Scan for the cell matching the given text and deliver its (x, y) coordinate at center. 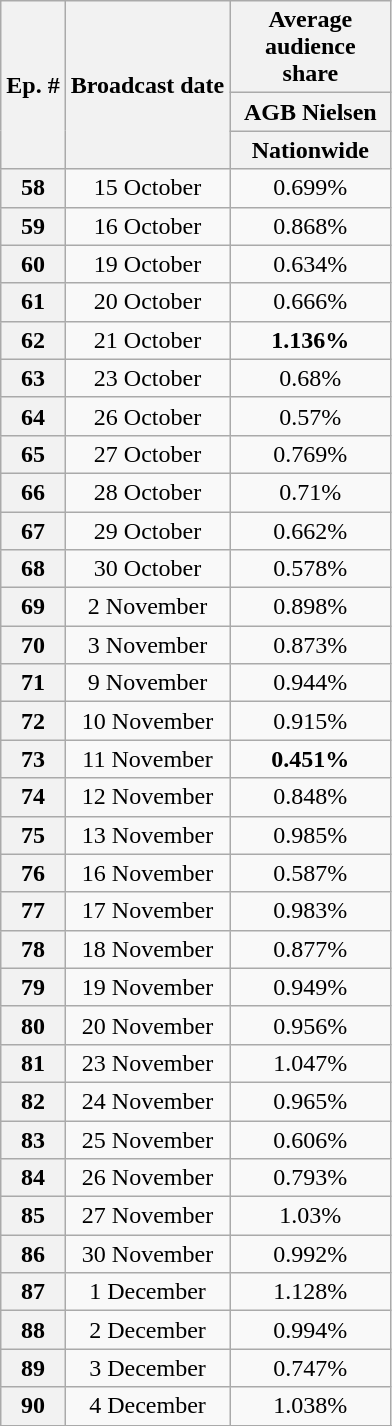
11 November (148, 759)
0.944% (310, 683)
0.747% (310, 1368)
86 (33, 1254)
0.606% (310, 1139)
19 October (148, 264)
61 (33, 302)
0.994% (310, 1330)
80 (33, 1025)
0.57% (310, 416)
0.956% (310, 1025)
84 (33, 1178)
10 November (148, 721)
72 (33, 721)
73 (33, 759)
30 November (148, 1254)
16 November (148, 873)
Average audience share (310, 47)
2 December (148, 1330)
1 December (148, 1292)
1.136% (310, 340)
1.03% (310, 1216)
27 October (148, 454)
76 (33, 873)
79 (33, 987)
0.699% (310, 188)
67 (33, 531)
62 (33, 340)
Ep. # (33, 85)
68 (33, 569)
82 (33, 1101)
0.68% (310, 378)
87 (33, 1292)
20 November (148, 1025)
0.898% (310, 607)
4 December (148, 1406)
77 (33, 911)
78 (33, 949)
0.634% (310, 264)
0.965% (310, 1101)
27 November (148, 1216)
0.662% (310, 531)
0.949% (310, 987)
15 October (148, 188)
23 November (148, 1063)
0.587% (310, 873)
20 October (148, 302)
3 November (148, 645)
3 December (148, 1368)
90 (33, 1406)
0.71% (310, 492)
89 (33, 1368)
30 October (148, 569)
70 (33, 645)
85 (33, 1216)
28 October (148, 492)
58 (33, 188)
0.666% (310, 302)
0.877% (310, 949)
88 (33, 1330)
2 November (148, 607)
0.578% (310, 569)
18 November (148, 949)
25 November (148, 1139)
21 October (148, 340)
9 November (148, 683)
65 (33, 454)
64 (33, 416)
71 (33, 683)
0.983% (310, 911)
24 November (148, 1101)
63 (33, 378)
69 (33, 607)
0.769% (310, 454)
66 (33, 492)
0.985% (310, 835)
0.873% (310, 645)
59 (33, 226)
26 November (148, 1178)
75 (33, 835)
Nationwide (310, 150)
13 November (148, 835)
1.038% (310, 1406)
1.047% (310, 1063)
12 November (148, 797)
0.992% (310, 1254)
26 October (148, 416)
81 (33, 1063)
0.793% (310, 1178)
60 (33, 264)
0.868% (310, 226)
19 November (148, 987)
Broadcast date (148, 85)
16 October (148, 226)
17 November (148, 911)
0.848% (310, 797)
74 (33, 797)
23 October (148, 378)
29 October (148, 531)
0.915% (310, 721)
1.128% (310, 1292)
83 (33, 1139)
AGB Nielsen (310, 112)
0.451% (310, 759)
